Return (x, y) of the center of cell containing provided text 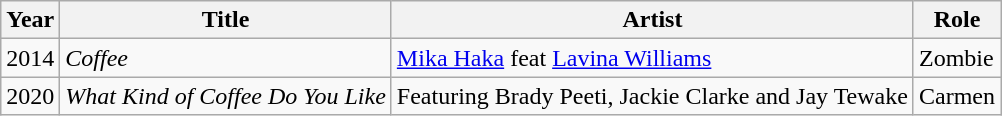
Featuring Brady Peeti, Jackie Clarke and Jay Tewake (652, 96)
2020 (30, 96)
Title (226, 20)
Role (956, 20)
Artist (652, 20)
Carmen (956, 96)
Coffee (226, 58)
Zombie (956, 58)
What Kind of Coffee Do You Like (226, 96)
2014 (30, 58)
Mika Haka feat Lavina Williams (652, 58)
Year (30, 20)
